Pinpoint the cell where the given text exists, returning its [X, Y] midpoint coordinate. 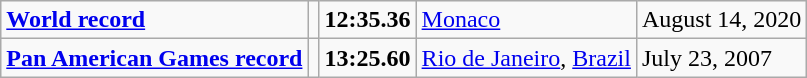
July 23, 2007 [721, 58]
13:25.60 [368, 58]
Pan American Games record [154, 58]
World record [154, 20]
12:35.36 [368, 20]
August 14, 2020 [721, 20]
Monaco [526, 20]
Rio de Janeiro, Brazil [526, 58]
